Search for the cell housing the specified text and yield its (x, y) center coordinate. 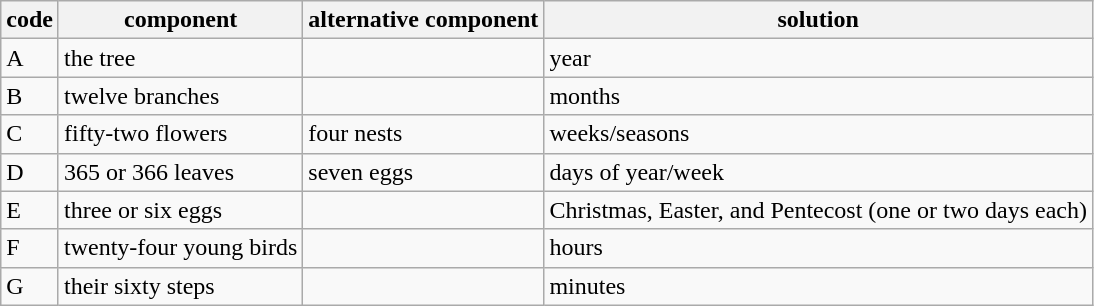
their sixty steps (180, 286)
component (180, 20)
four nests (424, 134)
A (30, 58)
solution (818, 20)
C (30, 134)
fifty-two flowers (180, 134)
hours (818, 248)
days of year/week (818, 172)
twelve branches (180, 96)
three or six eggs (180, 210)
minutes (818, 286)
alternative component (424, 20)
B (30, 96)
D (30, 172)
G (30, 286)
Christmas, Easter, and Pentecost (one or two days each) (818, 210)
the tree (180, 58)
year (818, 58)
weeks/seasons (818, 134)
E (30, 210)
seven eggs (424, 172)
months (818, 96)
twenty-four young birds (180, 248)
code (30, 20)
F (30, 248)
365 or 366 leaves (180, 172)
